Determine the (x, y) coordinate at the center of the cell enclosing the given text.  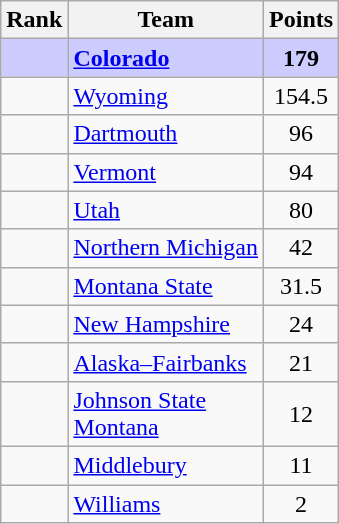
42 (302, 248)
Williams (166, 503)
New Hampshire (166, 324)
Colorado (166, 58)
Utah (166, 210)
Wyoming (166, 96)
21 (302, 362)
Montana State (166, 286)
154.5 (302, 96)
Rank (34, 20)
11 (302, 465)
80 (302, 210)
Dartmouth (166, 134)
96 (302, 134)
Johnson StateMontana (166, 414)
94 (302, 172)
Vermont (166, 172)
24 (302, 324)
Points (302, 20)
2 (302, 503)
12 (302, 414)
Northern Michigan (166, 248)
179 (302, 58)
Team (166, 20)
Alaska–Fairbanks (166, 362)
Middlebury (166, 465)
31.5 (302, 286)
